Pinpoint the cell where the given text exists, returning its (x, y) midpoint coordinate. 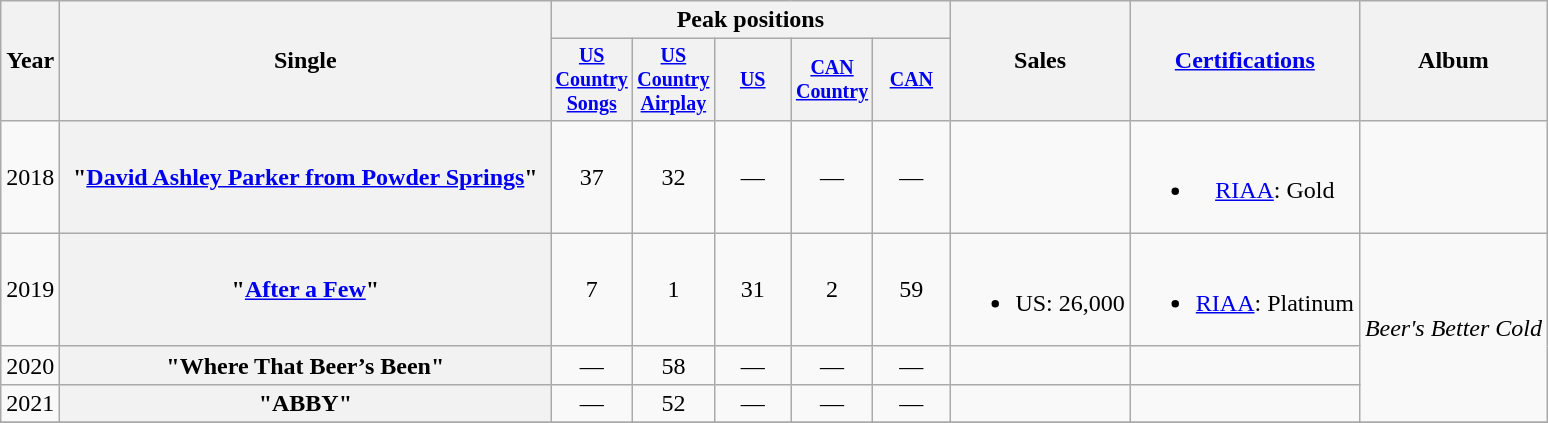
2020 (30, 365)
Album (1453, 61)
Peak positions (750, 20)
Beer's Better Cold (1453, 328)
2021 (30, 403)
CAN Country (832, 80)
"After a Few" (306, 290)
"Where That Beer’s Been" (306, 365)
RIAA: Platinum (1244, 290)
US Country Airplay (674, 80)
"ABBY" (306, 403)
7 (592, 290)
Sales (1040, 61)
Single (306, 61)
52 (674, 403)
US Country Songs (592, 80)
1 (674, 290)
2018 (30, 176)
58 (674, 365)
CAN (912, 80)
2019 (30, 290)
37 (592, 176)
US (752, 80)
31 (752, 290)
32 (674, 176)
Year (30, 61)
2 (832, 290)
"David Ashley Parker from Powder Springs" (306, 176)
US: 26,000 (1040, 290)
Certifications (1244, 61)
RIAA: Gold (1244, 176)
59 (912, 290)
